Locate the cell with the specified text and output its [X, Y] center coordinate. 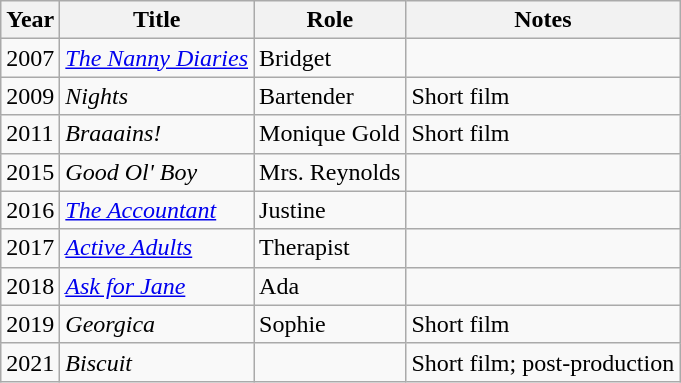
Braaains! [157, 134]
2017 [30, 248]
2018 [30, 286]
Active Adults [157, 248]
2015 [30, 172]
Nights [157, 96]
Notes [543, 20]
2011 [30, 134]
Ask for Jane [157, 286]
The Accountant [157, 210]
Therapist [330, 248]
2016 [30, 210]
Sophie [330, 324]
2021 [30, 362]
Mrs. Reynolds [330, 172]
The Nanny Diaries [157, 58]
Good Ol' Boy [157, 172]
Short film; post-production [543, 362]
Georgica [157, 324]
Title [157, 20]
2019 [30, 324]
Ada [330, 286]
2009 [30, 96]
Bridget [330, 58]
Biscuit [157, 362]
Year [30, 20]
Bartender [330, 96]
Monique Gold [330, 134]
2007 [30, 58]
Justine [330, 210]
Role [330, 20]
